Determine the (X, Y) coordinate at the center of the cell enclosing the given text.  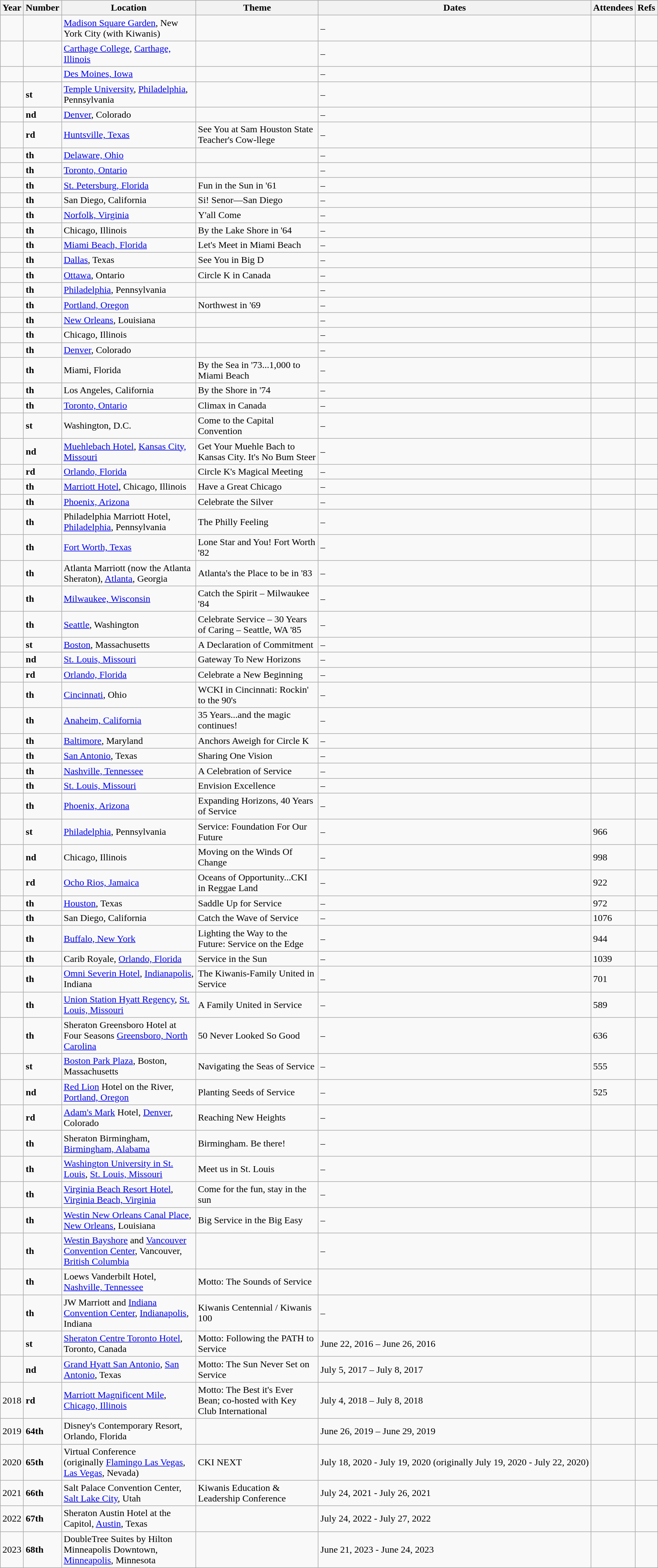
CKI NEXT (257, 1462)
By the Shore in '74 (257, 390)
Celebrate a New Beginning (257, 675)
Location (128, 8)
WCKI in Cincinnati: Rockin' to the 90's (257, 695)
Fort Worth, Texas (128, 548)
Virginia Beach Resort Hotel, Virginia Beach, Virginia (128, 1194)
Refs (646, 8)
Northwest in '69 (257, 305)
June 21, 2023 - June 24, 2023 (454, 1550)
Grand Hyatt San Antonio, San Antonio, Texas (128, 1370)
The Kiwanis-Family United in Service (257, 979)
Washington University in St. Louis, St. Louis, Missouri (128, 1169)
Dallas, Texas (128, 260)
922 (613, 883)
Westin Bayshore and Vancouver Convention Center, Vancouver, British Columbia (128, 1251)
Carib Royale, Orlando, Florida (128, 959)
35 Years...and the magic continues! (257, 720)
Delaware, Ohio (128, 155)
Westin New Orleans Canal Place, New Orleans, Louisiana (128, 1220)
July 4, 2018 – July 8, 2018 (454, 1400)
Circle K in Canada (257, 275)
Washington, D.C. (128, 426)
Omni Severin Hotel, Indianapolis, Indiana (128, 979)
Union Station Hyatt Regency, St. Louis, Missouri (128, 1004)
St. Petersburg, Florida (128, 185)
Attendees (613, 8)
Sheraton Austin Hotel at the Capitol, Austin, Texas (128, 1518)
Anchors Aweigh for Circle K (257, 741)
Anaheim, California (128, 720)
2019 (12, 1431)
Service: Foundation For Our Future (257, 831)
Gateway To New Horizons (257, 660)
Houston, Texas (128, 903)
Miami, Florida (128, 370)
See You at Sam Houston State Teacher's Cow-llege (257, 135)
A Declaration of Commitment (257, 645)
Los Angeles, California (128, 390)
Fun in the Sun in '61 (257, 185)
Sharing One Vision (257, 756)
A Family United in Service (257, 1004)
Kiwanis Centennial / Kiwanis 100 (257, 1313)
Motto: The Sun Never Set on Service (257, 1370)
Cincinnati, Ohio (128, 695)
944 (613, 938)
July 18, 2020 - July 19, 2020 (originally July 19, 2020 - July 22, 2020) (454, 1462)
Theme (257, 8)
589 (613, 1004)
64th (43, 1431)
Service in the Sun (257, 959)
Buffalo, New York (128, 938)
Ocho Rios, Jamaica (128, 883)
Ottawa, Ontario (128, 275)
68th (43, 1550)
Sheraton Birmingham, Birmingham, Alabama (128, 1143)
1076 (613, 918)
Philadelphia Marriott Hotel, Philadelphia, Pennsylvania (128, 522)
Muehlebach Hotel, Kansas City, Missouri (128, 451)
Sheraton Centre Toronto Hotel, Toronto, Canada (128, 1344)
Moving on the Winds Of Change (257, 857)
65th (43, 1462)
Lone Star and You! Fort Worth '82 (257, 548)
Expanding Horizons, 40 Years of Service (257, 806)
Catch the Wave of Service (257, 918)
Milwaukee, Wisconsin (128, 599)
Motto: The Best it's Ever Bean; co-hosted with Key Club International (257, 1400)
Catch the Spirit – Milwaukee '84 (257, 599)
Red Lion Hotel on the River, Portland, Oregon (128, 1092)
July 5, 2017 – July 8, 2017 (454, 1370)
Atlanta Marriott (now the Atlanta Sheraton), Atlanta, Georgia (128, 573)
June 22, 2016 – June 26, 2016 (454, 1344)
Seattle, Washington (128, 624)
Number (43, 8)
Birmingham. Be there! (257, 1143)
Motto: The Sounds of Service (257, 1282)
New Orleans, Louisiana (128, 320)
Planting Seeds of Service (257, 1092)
Portland, Oregon (128, 305)
50 Never Looked So Good (257, 1035)
2018 (12, 1400)
Marriott Hotel, Chicago, Illinois (128, 486)
Celebrate the Silver (257, 502)
Adam's Mark Hotel, Denver, Colorado (128, 1118)
555 (613, 1067)
67th (43, 1518)
Big Service in the Big Easy (257, 1220)
Virtual Conference(originally Flamingo Las Vegas, Las Vegas, Nevada) (128, 1462)
Madison Square Garden, New York City (with Kiwanis) (128, 28)
Disney's Contemporary Resort, Orlando, Florida (128, 1431)
Oceans of Opportunity...CKI in Reggae Land (257, 883)
The Philly Feeling (257, 522)
July 24, 2022 - July 27, 2022 (454, 1518)
JW Marriott and Indiana Convention Center, Indianapolis, Indiana (128, 1313)
Have a Great Chicago (257, 486)
Kiwanis Education & Leadership Conference (257, 1493)
June 26, 2019 – June 29, 2019 (454, 1431)
66th (43, 1493)
Baltimore, Maryland (128, 741)
Y'all Come (257, 215)
Circle K's Magical Meeting (257, 472)
Norfolk, Virginia (128, 215)
Salt Palace Convention Center, Salt Lake City, Utah (128, 1493)
525 (613, 1092)
Lighting the Way to the Future: Service on the Edge (257, 938)
Si! Senor—San Diego (257, 200)
Boston Park Plaza, Boston, Massachusetts (128, 1067)
By the Sea in '73...1,000 to Miami Beach (257, 370)
Come for the fun, stay in the sun (257, 1194)
Saddle Up for Service (257, 903)
Huntsville, Texas (128, 135)
701 (613, 979)
Climax in Canada (257, 405)
Come to the Capital Convention (257, 426)
July 24, 2021 - July 26, 2021 (454, 1493)
Reaching New Heights (257, 1118)
998 (613, 857)
Temple University, Philadelphia, Pennsylvania (128, 94)
Dates (454, 8)
Envision Excellence (257, 786)
Meet us in St. Louis (257, 1169)
2023 (12, 1550)
2021 (12, 1493)
Motto: Following the PATH to Service (257, 1344)
Atlanta's the Place to be in '83 (257, 573)
Boston, Massachusetts (128, 645)
Get Your Muehle Bach to Kansas City. It's No Bum Steer (257, 451)
Let's Meet in Miami Beach (257, 245)
1039 (613, 959)
Year (12, 8)
2020 (12, 1462)
See You in Big D (257, 260)
DoubleTree Suites by Hilton Minneapolis Downtown, Minneapolis, Minnesota (128, 1550)
636 (613, 1035)
A Celebration of Service (257, 771)
Marriott Magnificent Mile, Chicago, Illinois (128, 1400)
Sheraton Greensboro Hotel at Four Seasons Greensboro, North Carolina (128, 1035)
San Antonio, Texas (128, 756)
2022 (12, 1518)
Des Moines, Iowa (128, 74)
Celebrate Service – 30 Years of Caring – Seattle, WA '85 (257, 624)
Carthage College, Carthage, Illinois (128, 54)
Navigating the Seas of Service (257, 1067)
Nashville, Tennessee (128, 771)
Loews Vanderbilt Hotel, Nashville, Tennessee (128, 1282)
Miami Beach, Florida (128, 245)
972 (613, 903)
966 (613, 831)
By the Lake Shore in '64 (257, 230)
